Extract the [x, y] coordinate from the center of the cell holding the provided text.  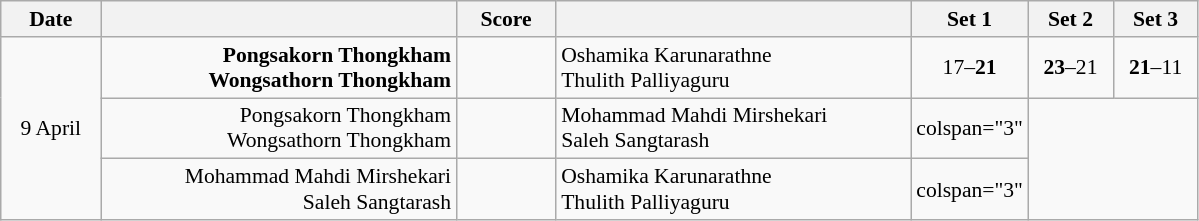
Score [506, 19]
Set 2 [1070, 19]
Set 1 [970, 19]
9 April [51, 128]
21–11 [1156, 68]
Date [51, 19]
23–21 [1070, 68]
17–21 [970, 68]
Set 3 [1156, 19]
